Find where the given text appears and provide that cell's center as (X, Y) coordinate. 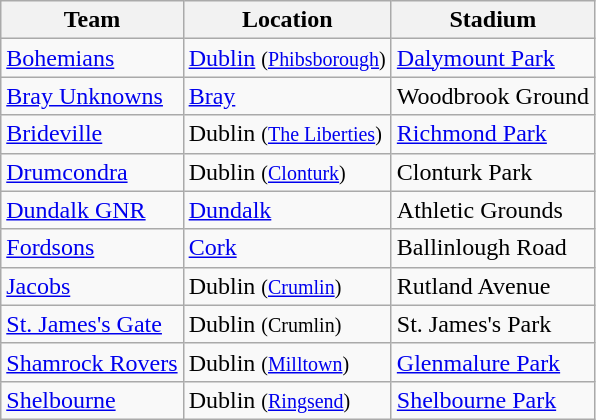
Bray (287, 96)
Shelbourne (92, 400)
Dublin (Clonturk) (287, 172)
Glenmalure Park (492, 362)
Cork (287, 248)
Location (287, 20)
Team (92, 20)
Bray Unknowns (92, 96)
Jacobs (92, 286)
Drumcondra (92, 172)
Rutland Avenue (492, 286)
Dublin (Phibsborough) (287, 58)
Athletic Grounds (492, 210)
Dalymount Park (492, 58)
Woodbrook Ground (492, 96)
Fordsons (92, 248)
Dundalk (287, 210)
Bohemians (92, 58)
Dublin (Ringsend) (287, 400)
Dublin (Milltown) (287, 362)
Dublin (The Liberties) (287, 134)
Ballinlough Road (492, 248)
Richmond Park (492, 134)
Shelbourne Park (492, 400)
Dundalk GNR (92, 210)
Stadium (492, 20)
St. James's Park (492, 324)
Brideville (92, 134)
Shamrock Rovers (92, 362)
Clonturk Park (492, 172)
St. James's Gate (92, 324)
